Identify which cell holds the provided text, then report its (X, Y) central coordinate. 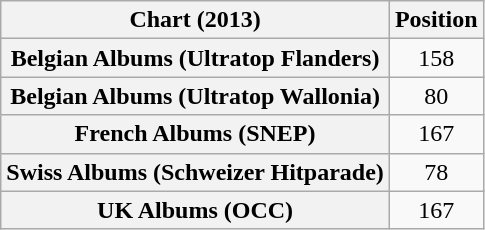
Belgian Albums (Ultratop Wallonia) (196, 96)
UK Albums (OCC) (196, 210)
French Albums (SNEP) (196, 134)
80 (436, 96)
158 (436, 58)
78 (436, 172)
Swiss Albums (Schweizer Hitparade) (196, 172)
Belgian Albums (Ultratop Flanders) (196, 58)
Chart (2013) (196, 20)
Position (436, 20)
